Capture the cell that displays the provided text and extract its (X, Y) central coordinate. 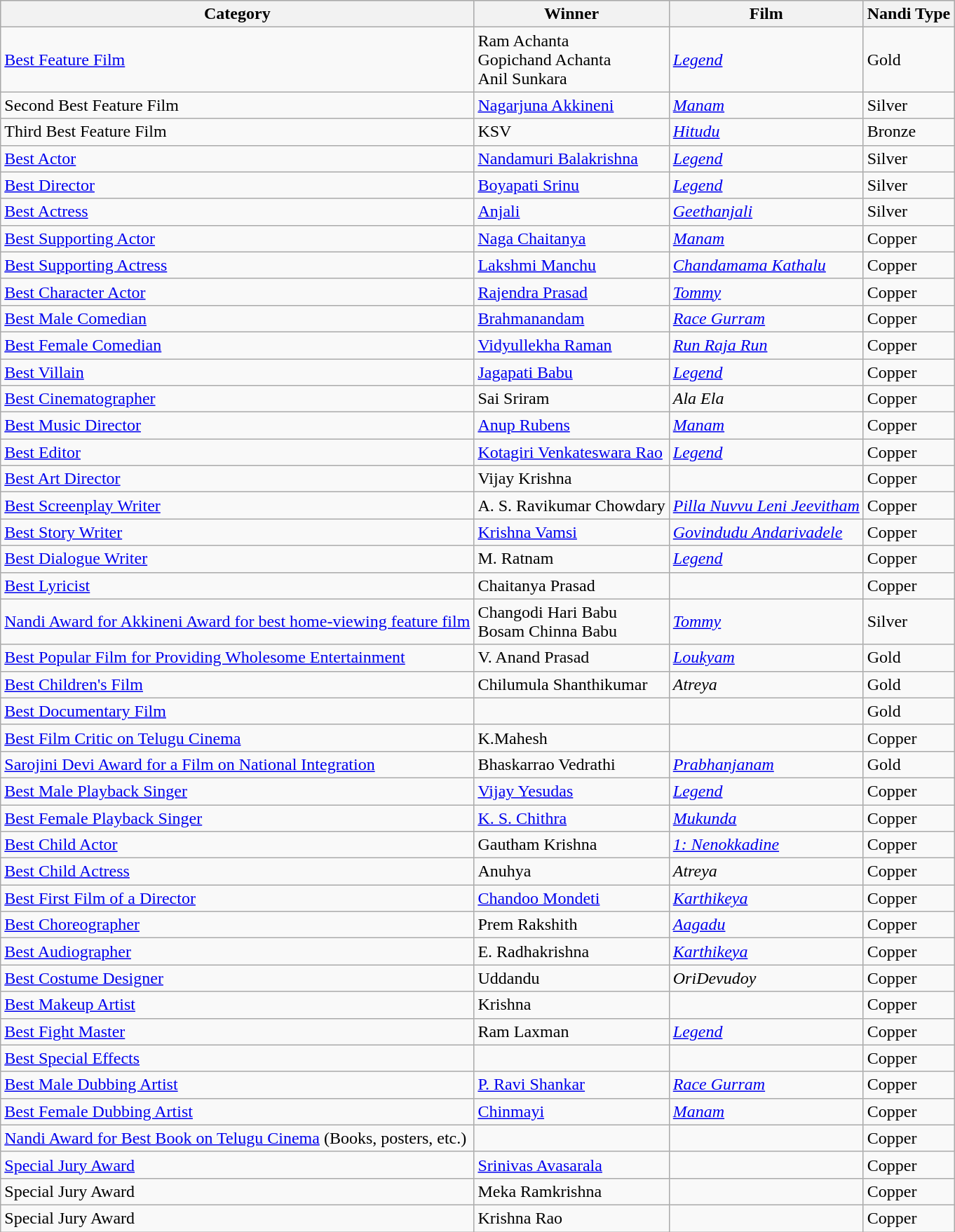
Best Actress (237, 212)
Category (237, 14)
Best Director (237, 185)
Meka Ramkrishna (571, 1191)
Chandamama Kathalu (766, 265)
Ala Ela (766, 399)
Govindudu Andarivadele (766, 532)
Best Art Director (237, 479)
Sai Sriram (571, 399)
Geethanjali (766, 212)
Best Feature Film (237, 60)
Best Supporting Actor (237, 238)
Film (766, 14)
Nandi Type (909, 14)
M. Ratnam (571, 559)
Aagadu (766, 925)
Best Music Director (237, 426)
Best Actor (237, 158)
Run Raja Run (766, 345)
Mukunda (766, 818)
Pilla Nuvvu Leni Jeevitham (766, 506)
Brahmanandam (571, 318)
A. S. Ravikumar Chowdary (571, 506)
Srinivas Avasarala (571, 1165)
Loukyam (766, 658)
Anup Rubens (571, 426)
Best Character Actor (237, 292)
Best Dialogue Writer (237, 559)
Best Female Playback Singer (237, 818)
Best Costume Designer (237, 978)
Second Best Feature Film (237, 105)
Rajendra Prasad (571, 292)
E. Radhakrishna (571, 952)
Vijay Yesudas (571, 791)
Best Child Actress (237, 872)
Best Male Comedian (237, 318)
Chilumula Shanthikumar (571, 684)
Lakshmi Manchu (571, 265)
Boyapati Srinu (571, 185)
Ram Laxman (571, 1031)
Best Film Critic on Telugu Cinema (237, 738)
Best Children's Film (237, 684)
Vidyullekha Raman (571, 345)
Chaitanya Prasad (571, 585)
Ram Achanta Gopichand Achanta Anil Sunkara (571, 60)
Anuhya (571, 872)
Best Fight Master (237, 1031)
V. Anand Prasad (571, 658)
Sarojini Devi Award for a Film on National Integration (237, 764)
Best Editor (237, 452)
Best Choreographer (237, 925)
Uddandu (571, 978)
Best Audiographer (237, 952)
Changodi Hari Babu Bosam Chinna Babu (571, 621)
Third Best Feature Film (237, 132)
Gautham Krishna (571, 845)
Krishna (571, 1005)
Best Screenplay Writer (237, 506)
Best Female Dubbing Artist (237, 1111)
Krishna Vamsi (571, 532)
Krishna Rao (571, 1218)
Best Special Effects (237, 1058)
Nagarjuna Akkineni (571, 105)
Hitudu (766, 132)
OriDevudoy (766, 978)
Best Makeup Artist (237, 1005)
Nandamuri Balakrishna (571, 158)
Best First Film of a Director (237, 898)
Anjali (571, 212)
Best Child Actor (237, 845)
Naga Chaitanya (571, 238)
Winner (571, 14)
Best Female Comedian (237, 345)
Best Male Dubbing Artist (237, 1085)
Best Lyricist (237, 585)
Bhaskarrao Vedrathi (571, 764)
Prabhanjanam (766, 764)
Best Cinematographer (237, 399)
Best Popular Film for Providing Wholesome Entertainment (237, 658)
Prem Rakshith (571, 925)
Kotagiri Venkateswara Rao (571, 452)
Best Male Playback Singer (237, 791)
K. S. Chithra (571, 818)
P. Ravi Shankar (571, 1085)
Bronze (909, 132)
Best Documentary Film (237, 711)
1: Nenokkadine (766, 845)
Chinmayi (571, 1111)
Nandi Award for Akkineni Award for best home-viewing feature film (237, 621)
KSV (571, 132)
Chandoo Mondeti (571, 898)
Best Supporting Actress (237, 265)
Nandi Award for Best Book on Telugu Cinema (Books, posters, etc.) (237, 1138)
K.Mahesh (571, 738)
Best Villain (237, 372)
Vijay Krishna (571, 479)
Jagapati Babu (571, 372)
Best Story Writer (237, 532)
